Find where the given text appears and provide that cell's center as (x, y) coordinate. 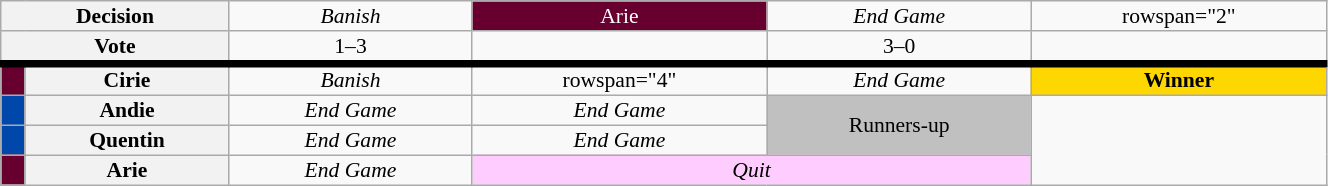
3–0 (899, 48)
rowspan="4" (620, 80)
Quit (752, 170)
Vote (115, 48)
Andie (127, 111)
Decision (115, 16)
rowspan="2" (1178, 16)
Quentin (127, 141)
Cirie (127, 80)
1–3 (350, 48)
Runners-up (899, 126)
Winner (1178, 80)
